Pinpoint the cell where the given text exists, returning its (X, Y) midpoint coordinate. 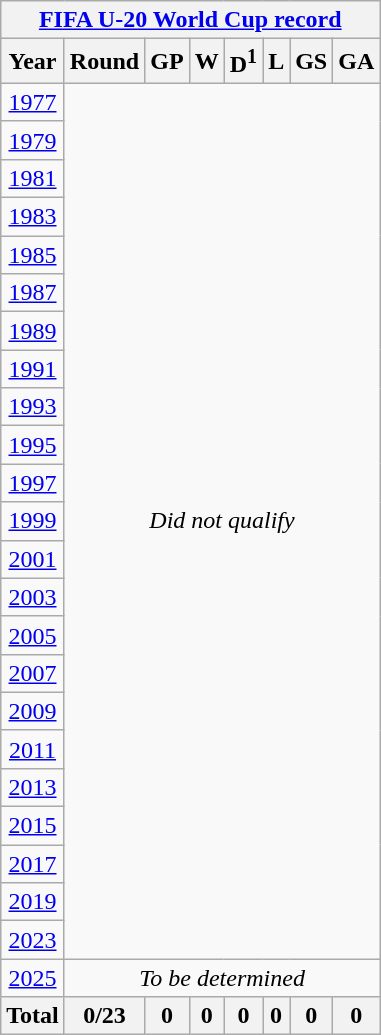
2011 (33, 749)
2023 (33, 940)
2007 (33, 673)
1995 (33, 445)
2013 (33, 787)
2005 (33, 635)
L (276, 62)
1989 (33, 331)
To be determined (222, 978)
1985 (33, 255)
GP (167, 62)
D1 (243, 62)
0/23 (104, 1016)
FIFA U-20 World Cup record (190, 20)
2009 (33, 711)
2025 (33, 978)
Round (104, 62)
2015 (33, 826)
GA (356, 62)
W (206, 62)
2003 (33, 597)
1979 (33, 140)
Total (33, 1016)
1993 (33, 407)
1983 (33, 217)
GS (312, 62)
1981 (33, 178)
Did not qualify (222, 520)
Year (33, 62)
2017 (33, 864)
2019 (33, 902)
1977 (33, 102)
2001 (33, 559)
1999 (33, 521)
1991 (33, 369)
1987 (33, 293)
1997 (33, 483)
